Output the [X, Y] coordinate of the center of the cell containing the given text.  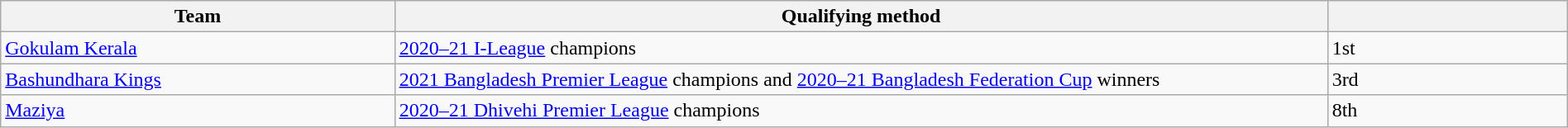
Bashundhara Kings [198, 79]
2020–21 I-League champions [861, 48]
3rd [1447, 79]
1st [1447, 48]
8th [1447, 111]
2020–21 Dhivehi Premier League champions [861, 111]
Gokulam Kerala [198, 48]
Maziya [198, 111]
Qualifying method [861, 17]
2021 Bangladesh Premier League champions and 2020–21 Bangladesh Federation Cup winners [861, 79]
Team [198, 17]
